Detect which cell encompasses the target text, then output its (X, Y) center coordinate. 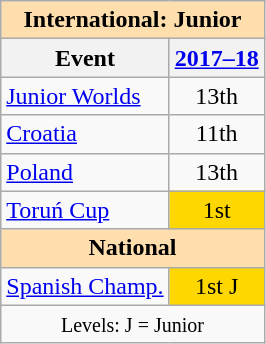
1st (216, 210)
National (132, 248)
Poland (85, 172)
Spanish Champ. (85, 286)
Junior Worlds (85, 96)
Event (85, 58)
International: Junior (132, 20)
1st J (216, 286)
Levels: J = Junior (132, 324)
2017–18 (216, 58)
Croatia (85, 134)
11th (216, 134)
Toruń Cup (85, 210)
